Extract the (X, Y) coordinate from the center of the cell holding the provided text.  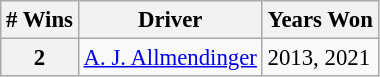
A. J. Allmendinger (170, 58)
# Wins (40, 20)
Years Won (320, 20)
2013, 2021 (320, 58)
Driver (170, 20)
2 (40, 58)
